Find where the given text appears and provide that cell's center as [x, y] coordinate. 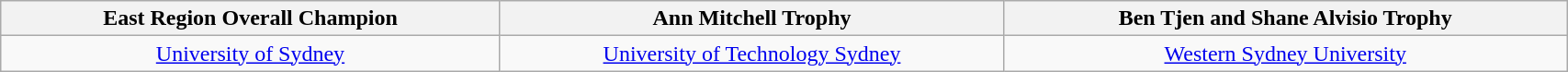
Western Sydney University [1286, 54]
University of Technology Sydney [751, 54]
Ann Mitchell Trophy [751, 18]
East Region Overall Champion [250, 18]
Ben Tjen and Shane Alvisio Trophy [1286, 18]
University of Sydney [250, 54]
